Output the (X, Y) coordinate of the center of the cell containing the given text.  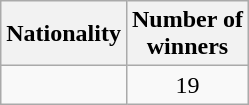
Nationality (64, 34)
19 (187, 85)
Number ofwinners (187, 34)
